Pinpoint the cell where the given text exists, returning its [X, Y] midpoint coordinate. 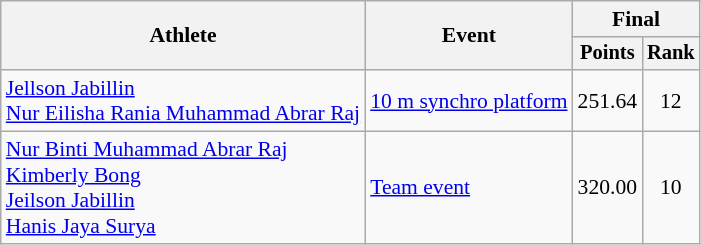
320.00 [608, 188]
10 [671, 188]
Nur Binti Muhammad Abrar Raj Kimberly Bong Jeilson Jabillin Hanis Jaya Surya [183, 188]
Athlete [183, 36]
Team event [468, 188]
Jellson Jabillin Nur Eilisha Rania Muhammad Abrar Raj [183, 100]
10 m synchro platform [468, 100]
Final [636, 19]
Rank [671, 54]
251.64 [608, 100]
12 [671, 100]
Points [608, 54]
Event [468, 36]
